Search for the cell housing the specified text and yield its (x, y) center coordinate. 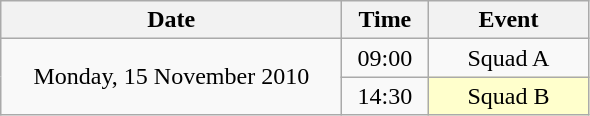
Date (172, 20)
Monday, 15 November 2010 (172, 77)
09:00 (385, 58)
14:30 (385, 96)
Squad B (508, 96)
Time (385, 20)
Squad A (508, 58)
Event (508, 20)
